Identify which cell holds the provided text, then report its [X, Y] central coordinate. 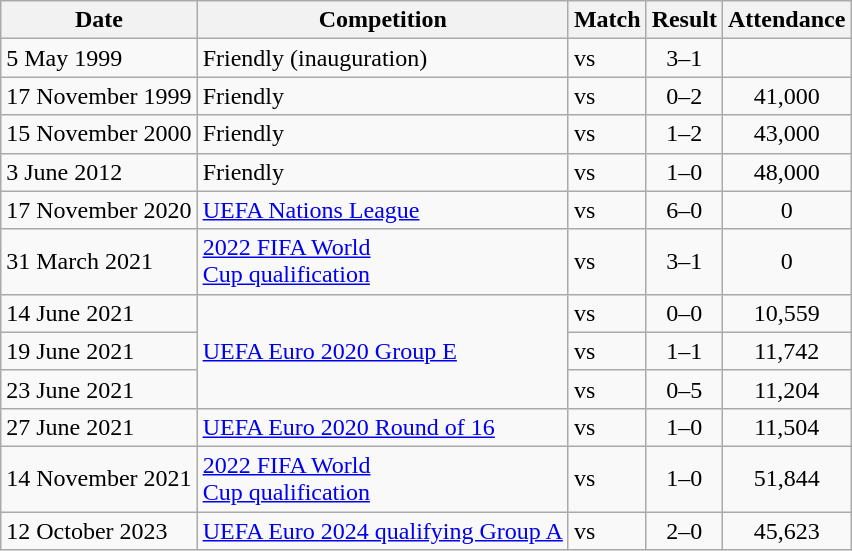
Result [684, 20]
3 June 2012 [99, 172]
41,000 [787, 96]
1–1 [684, 351]
UEFA Nations League [382, 210]
Attendance [787, 20]
43,000 [787, 134]
27 June 2021 [99, 427]
0–5 [684, 389]
0–2 [684, 96]
UEFA Euro 2024 qualifying Group A [382, 531]
UEFA Euro 2020 Round of 16 [382, 427]
6–0 [684, 210]
19 June 2021 [99, 351]
14 November 2021 [99, 478]
0–0 [684, 313]
Friendly (inauguration) [382, 58]
31 March 2021 [99, 262]
5 May 1999 [99, 58]
17 November 1999 [99, 96]
48,000 [787, 172]
1–2 [684, 134]
14 June 2021 [99, 313]
23 June 2021 [99, 389]
Match [607, 20]
45,623 [787, 531]
17 November 2020 [99, 210]
51,844 [787, 478]
11,504 [787, 427]
15 November 2000 [99, 134]
12 October 2023 [99, 531]
Date [99, 20]
11,742 [787, 351]
UEFA Euro 2020 Group E [382, 351]
10,559 [787, 313]
11,204 [787, 389]
2–0 [684, 531]
Competition [382, 20]
